Return (x, y) of the center of cell containing provided text 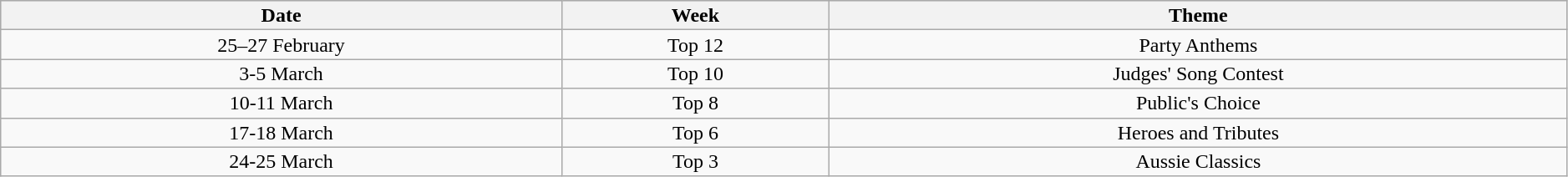
Heroes and Tributes (1199, 132)
Aussie Classics (1199, 162)
Party Anthems (1199, 45)
Top 10 (695, 73)
Top 8 (695, 104)
10-11 March (282, 104)
17-18 March (282, 132)
Top 3 (695, 162)
Public's Choice (1199, 104)
Date (282, 15)
25–27 February (282, 45)
Top 12 (695, 45)
Judges' Song Contest (1199, 73)
3-5 March (282, 73)
Top 6 (695, 132)
Theme (1199, 15)
24-25 March (282, 162)
Week (695, 15)
